Identify which cell holds the provided text, then report its [x, y] central coordinate. 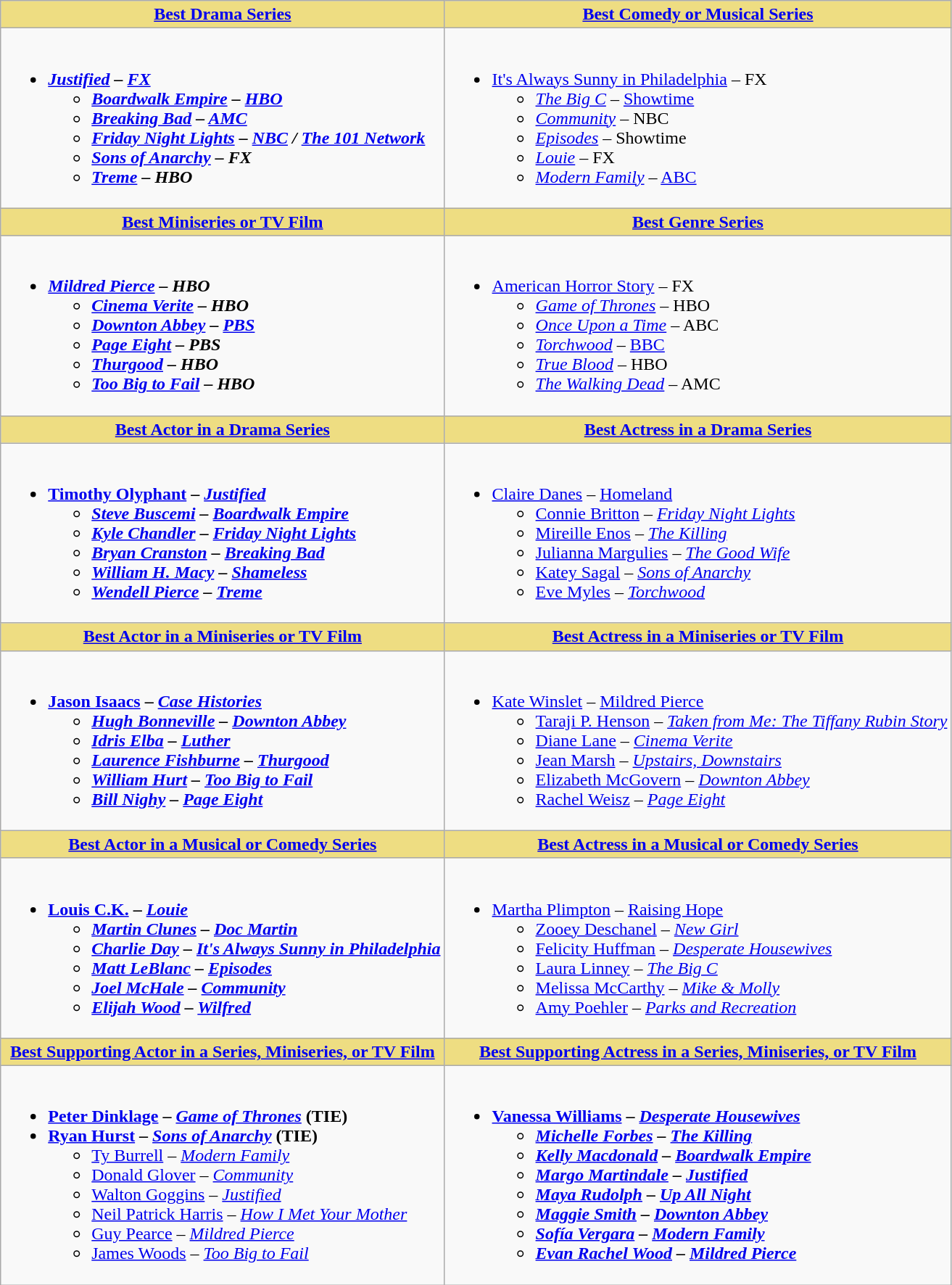
Best Actress in a Drama Series [698, 429]
Justified – FXBoardwalk Empire – HBOBreaking Bad – AMCFriday Night Lights – NBC / The 101 NetworkSons of Anarchy – FXTreme – HBO [223, 118]
It's Always Sunny in Philadelphia – FXThe Big C – ShowtimeCommunity – NBCEpisodes – ShowtimeLouie – FXModern Family – ABC [698, 118]
American Horror Story – FXGame of Thrones – HBOOnce Upon a Time – ABCTorchwood – BBCTrue Blood – HBOThe Walking Dead – AMC [698, 326]
Best Comedy or Musical Series [698, 15]
Best Actress in a Miniseries or TV Film [698, 637]
Best Actress in a Musical or Comedy Series [698, 844]
Mildred Pierce – HBOCinema Verite – HBODownton Abbey – PBSPage Eight – PBSThurgood – HBOToo Big to Fail – HBO [223, 326]
Best Supporting Actor in a Series, Miniseries, or TV Film [223, 1051]
Best Miniseries or TV Film [223, 222]
Best Supporting Actress in a Series, Miniseries, or TV Film [698, 1051]
Best Drama Series [223, 15]
Best Actor in a Miniseries or TV Film [223, 637]
Best Actor in a Musical or Comedy Series [223, 844]
Best Actor in a Drama Series [223, 429]
Best Genre Series [698, 222]
